Extract the [X, Y] coordinate from the center of the cell holding the provided text.  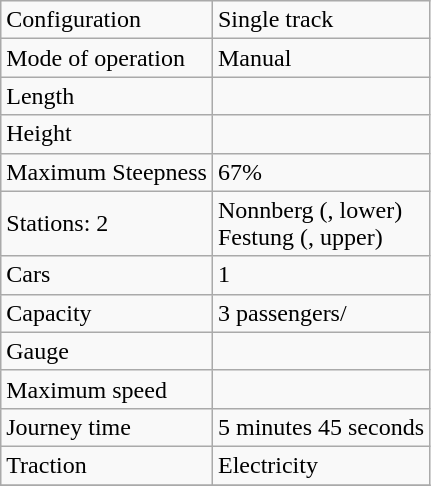
5 minutes 45 seconds [320, 427]
Mode of operation [107, 58]
Gauge [107, 351]
Traction [107, 465]
3 passengers/ [320, 313]
Configuration [107, 20]
Maximum speed [107, 389]
Single track [320, 20]
Height [107, 134]
Manual [320, 58]
Journey time [107, 427]
Cars [107, 275]
1 [320, 275]
Length [107, 96]
Capacity [107, 313]
Electricity [320, 465]
Maximum Steepness [107, 172]
Nonnberg (, lower)Festung (, upper) [320, 224]
67% [320, 172]
Stations: 2 [107, 224]
